Find where the given text appears and provide that cell's center as [x, y] coordinate. 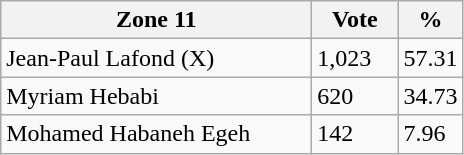
7.96 [430, 134]
620 [355, 96]
Jean-Paul Lafond (X) [156, 58]
57.31 [430, 58]
Zone 11 [156, 20]
Myriam Hebabi [156, 96]
1,023 [355, 58]
142 [355, 134]
34.73 [430, 96]
Mohamed Habaneh Egeh [156, 134]
Vote [355, 20]
% [430, 20]
